Find where the given text appears and provide that cell's center as [X, Y] coordinate. 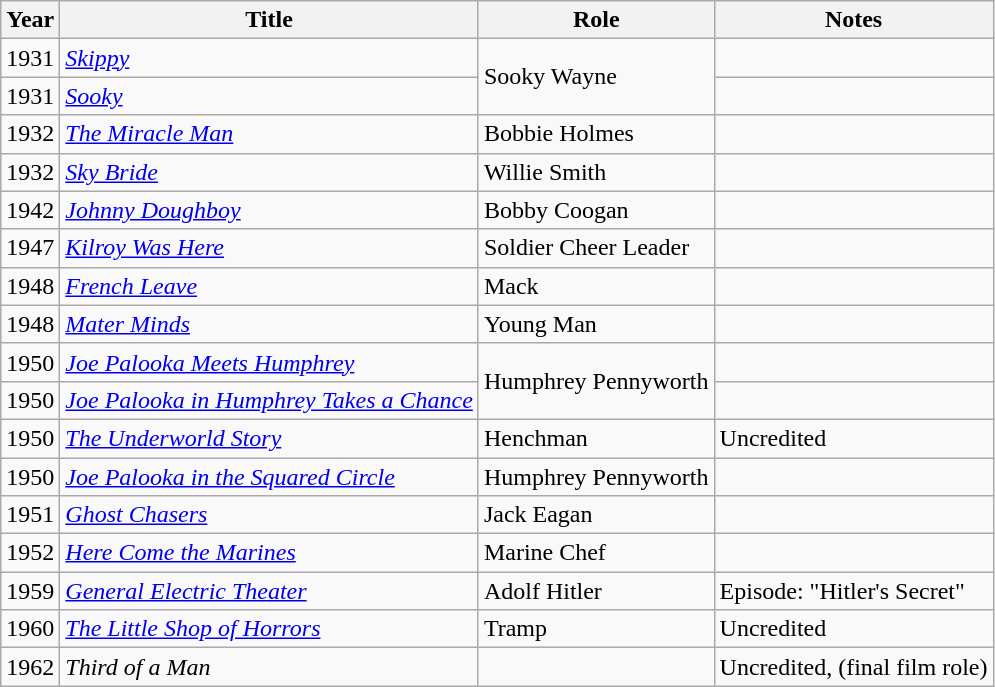
1959 [30, 591]
Marine Chef [596, 553]
Jack Eagan [596, 515]
Adolf Hitler [596, 591]
1947 [30, 248]
Kilroy Was Here [270, 248]
Uncredited, (final film role) [854, 667]
Johnny Doughboy [270, 210]
1952 [30, 553]
Role [596, 20]
Episode: "Hitler's Secret" [854, 591]
Ghost Chasers [270, 515]
General Electric Theater [270, 591]
Henchman [596, 438]
French Leave [270, 286]
Tramp [596, 629]
Bobby Coogan [596, 210]
Third of a Man [270, 667]
Here Come the Marines [270, 553]
1960 [30, 629]
Joe Palooka in Humphrey Takes a Chance [270, 400]
Joe Palooka in the Squared Circle [270, 477]
Sooky Wayne [596, 77]
Title [270, 20]
Sky Bride [270, 172]
Willie Smith [596, 172]
Mater Minds [270, 324]
Joe Palooka Meets Humphrey [270, 362]
Soldier Cheer Leader [596, 248]
1962 [30, 667]
Bobbie Holmes [596, 134]
The Underworld Story [270, 438]
Skippy [270, 58]
The Miracle Man [270, 134]
Young Man [596, 324]
1951 [30, 515]
Sooky [270, 96]
Year [30, 20]
Notes [854, 20]
Mack [596, 286]
1942 [30, 210]
The Little Shop of Horrors [270, 629]
